Return the [X, Y] coordinate for the center point of the cell that contains the specified text.  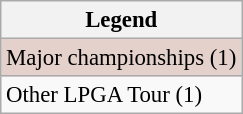
Other LPGA Tour (1) [122, 95]
Major championships (1) [122, 58]
Legend [122, 20]
